From the cell containing the given text, extract its center point as [x, y] coordinate. 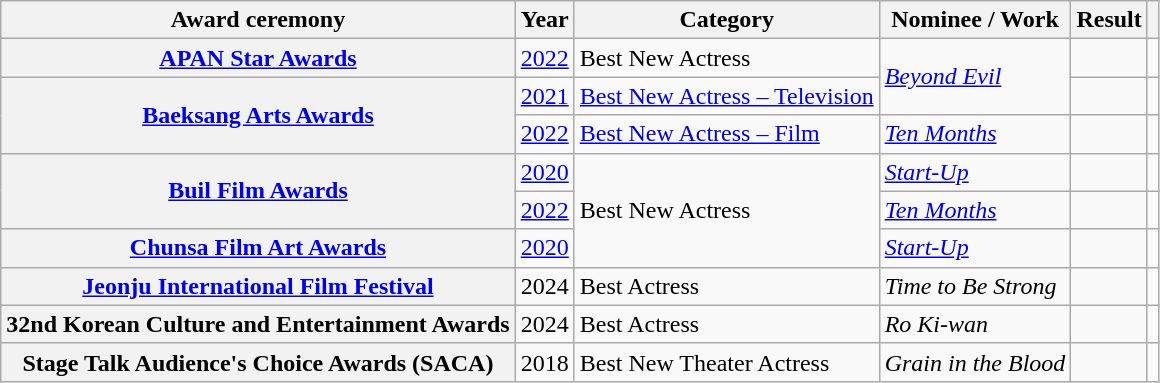
Category [726, 20]
Stage Talk Audience's Choice Awards (SACA) [258, 362]
32nd Korean Culture and Entertainment Awards [258, 324]
Time to Be Strong [975, 286]
Baeksang Arts Awards [258, 115]
Best New Actress – Television [726, 96]
Buil Film Awards [258, 191]
Beyond Evil [975, 77]
APAN Star Awards [258, 58]
2018 [544, 362]
Best New Actress – Film [726, 134]
Year [544, 20]
Best New Theater Actress [726, 362]
Award ceremony [258, 20]
Ro Ki-wan [975, 324]
Result [1109, 20]
Nominee / Work [975, 20]
2021 [544, 96]
Jeonju International Film Festival [258, 286]
Grain in the Blood [975, 362]
Chunsa Film Art Awards [258, 248]
